Provide the [x, y] coordinate of the cell's center where the given text is located.  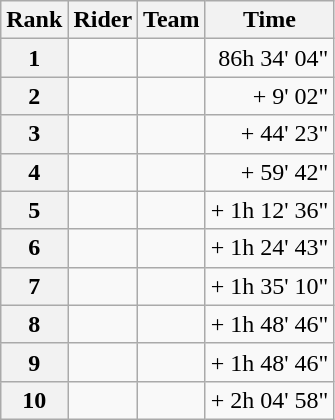
7 [34, 286]
Rank [34, 20]
+ 59' 42" [270, 172]
Time [270, 20]
Rider [103, 20]
1 [34, 58]
86h 34' 04" [270, 58]
9 [34, 362]
10 [34, 400]
4 [34, 172]
Team [172, 20]
+ 1h 24' 43" [270, 248]
+ 1h 35' 10" [270, 286]
8 [34, 324]
+ 9' 02" [270, 96]
3 [34, 134]
5 [34, 210]
+ 44' 23" [270, 134]
+ 1h 12' 36" [270, 210]
2 [34, 96]
6 [34, 248]
+ 2h 04' 58" [270, 400]
